For the text-containing cell, return its midpoint in (x, y) coordinate format. 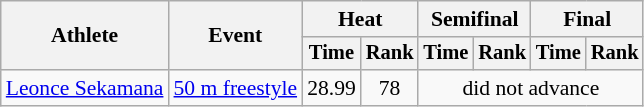
Heat (360, 19)
Semifinal (474, 19)
did not advance (530, 88)
28.99 (332, 88)
78 (390, 88)
Athlete (85, 36)
Final (587, 19)
50 m freestyle (235, 88)
Leonce Sekamana (85, 88)
Event (235, 36)
